Scan for the cell matching the given text and deliver its [x, y] coordinate at center. 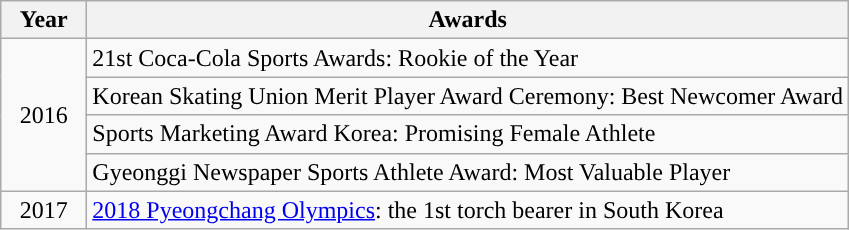
2017 [44, 210]
Sports Marketing Award Korea: Promising Female Athlete [468, 134]
2018 Pyeongchang Olympics: the 1st torch bearer in South Korea [468, 210]
Korean Skating Union Merit Player Award Ceremony: Best Newcomer Award [468, 96]
Gyeonggi Newspaper Sports Athlete Award: Most Valuable Player [468, 172]
Year [44, 20]
2016 [44, 115]
Awards [468, 20]
21st Coca-Cola Sports Awards: Rookie of the Year [468, 58]
